Search for the cell housing the specified text and yield its (x, y) center coordinate. 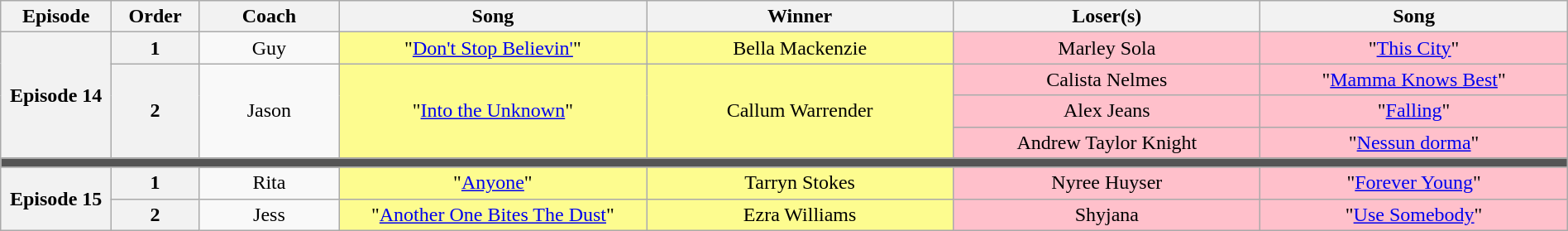
"This City" (1414, 48)
"Forever Young" (1414, 183)
Tarryn Stokes (801, 183)
Ezra Williams (801, 214)
Guy (270, 48)
Episode (56, 17)
"Another One Bites The Dust" (493, 214)
Episode 15 (56, 199)
"Don't Stop Believin'" (493, 48)
Order (155, 17)
Andrew Taylor Knight (1107, 142)
Calista Nelmes (1107, 79)
"Mamma Knows Best" (1414, 79)
Winner (801, 17)
Alex Jeans (1107, 111)
Episode 14 (56, 95)
Callum Warrender (801, 111)
"Use Somebody" (1414, 214)
Loser(s) (1107, 17)
Rita (270, 183)
Jess (270, 214)
"Anyone" (493, 183)
Marley Sola (1107, 48)
Bella Mackenzie (801, 48)
Nyree Huyser (1107, 183)
"Into the Unknown" (493, 111)
Shyjana (1107, 214)
"Nessun dorma" (1414, 142)
Jason (270, 111)
Coach (270, 17)
"Falling" (1414, 111)
